Pinpoint the cell where the given text exists, returning its (X, Y) midpoint coordinate. 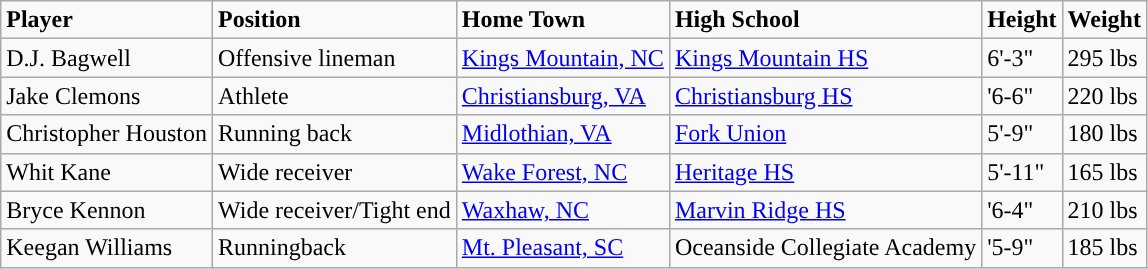
Mt. Pleasant, SC (562, 248)
'6-4" (1022, 210)
Wake Forest, NC (562, 172)
Fork Union (825, 134)
'5-9" (1022, 248)
6'-3" (1022, 58)
Weight (1104, 20)
High School (825, 20)
Marvin Ridge HS (825, 210)
Player (107, 20)
Home Town (562, 20)
Kings Mountain, NC (562, 58)
Height (1022, 20)
220 lbs (1104, 96)
165 lbs (1104, 172)
Wide receiver (334, 172)
Kings Mountain HS (825, 58)
Jake Clemons (107, 96)
185 lbs (1104, 248)
180 lbs (1104, 134)
5'-11" (1022, 172)
Athlete (334, 96)
Christopher Houston (107, 134)
Christiansburg, VA (562, 96)
Christiansburg HS (825, 96)
Position (334, 20)
5'-9" (1022, 134)
Keegan Williams (107, 248)
Offensive lineman (334, 58)
Midlothian, VA (562, 134)
Heritage HS (825, 172)
Oceanside Collegiate Academy (825, 248)
210 lbs (1104, 210)
Whit Kane (107, 172)
295 lbs (1104, 58)
Running back (334, 134)
'6-6" (1022, 96)
D.J. Bagwell (107, 58)
Waxhaw, NC (562, 210)
Wide receiver/Tight end (334, 210)
Runningback (334, 248)
Bryce Kennon (107, 210)
